Return the (X, Y) coordinate for the center point of the cell that contains the specified text.  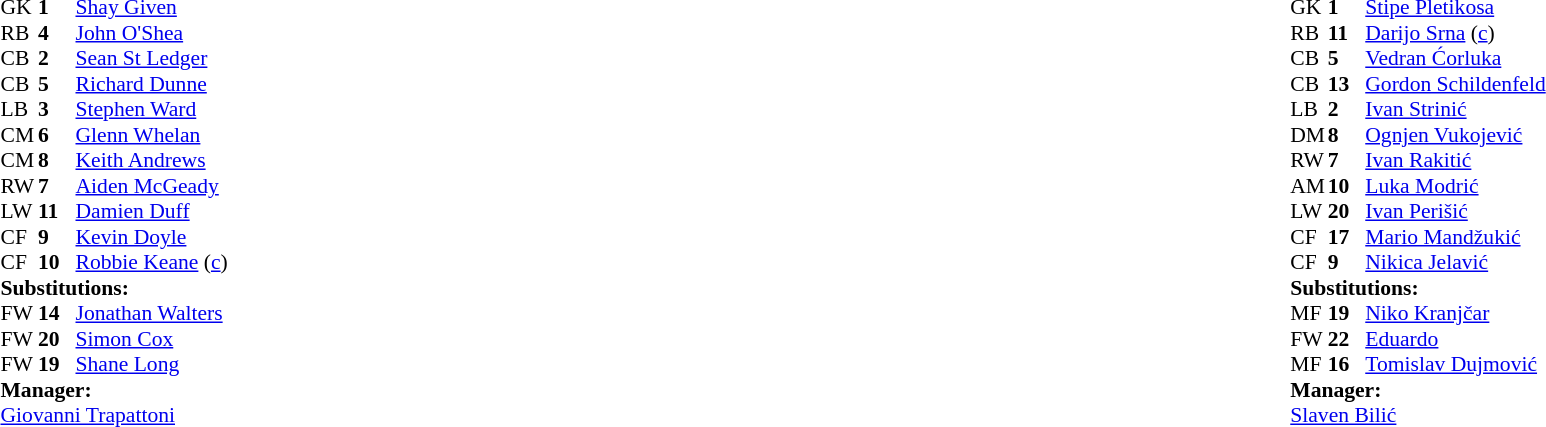
14 (57, 313)
John O'Shea (152, 33)
Ivan Strinić (1455, 109)
Ivan Perišić (1455, 211)
17 (1347, 237)
4 (57, 33)
Jonathan Walters (152, 313)
Eduardo (1455, 339)
Kevin Doyle (152, 237)
Nikica Jelavić (1455, 263)
Luka Modrić (1455, 186)
Robbie Keane (c) (152, 263)
Vedran Ćorluka (1455, 59)
Gordon Schildenfeld (1455, 84)
AM (1309, 186)
Shane Long (152, 365)
Simon Cox (152, 339)
Richard Dunne (152, 84)
Mario Mandžukić (1455, 237)
Tomislav Dujmović (1455, 365)
Ognjen Vukojević (1455, 135)
Niko Kranjčar (1455, 313)
Sean St Ledger (152, 59)
16 (1347, 365)
Aiden McGeady (152, 186)
Damien Duff (152, 211)
Stephen Ward (152, 109)
22 (1347, 339)
Darijo Srna (c) (1455, 33)
3 (57, 109)
6 (57, 135)
Glenn Whelan (152, 135)
Keith Andrews (152, 161)
13 (1347, 84)
Ivan Rakitić (1455, 161)
DM (1309, 135)
